Output the [X, Y] coordinate of the center of the cell containing the given text.  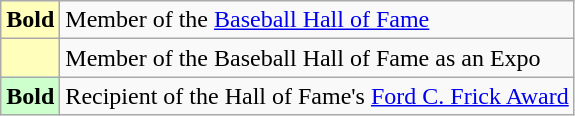
Member of the Baseball Hall of Fame as an Expo [317, 58]
Recipient of the Hall of Fame's Ford C. Frick Award [317, 96]
Member of the Baseball Hall of Fame [317, 20]
